Provide the (X, Y) coordinate of the cell's center where the given text is located.  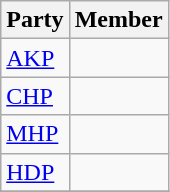
Party (35, 20)
AKP (35, 58)
CHP (35, 96)
HDP (35, 172)
Member (118, 20)
MHP (35, 134)
